Return the (x, y) coordinate for the center point of the cell that contains the specified text.  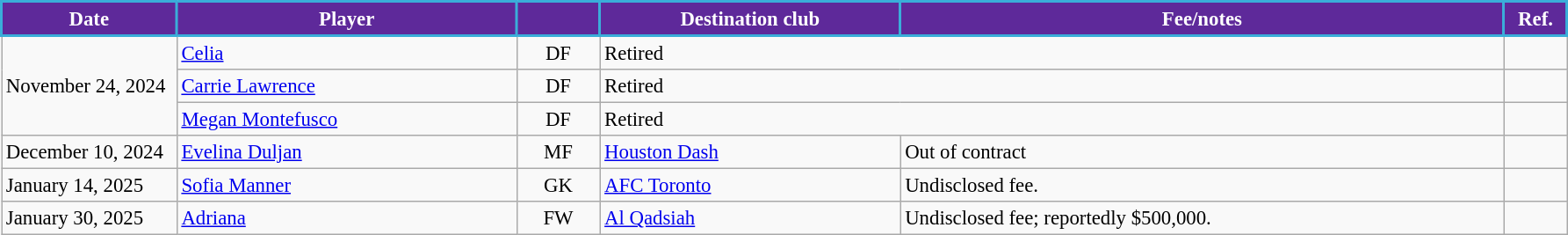
Sofia Manner (346, 186)
January 14, 2025 (90, 186)
AFC Toronto (750, 186)
MF (559, 152)
GK (559, 186)
Houston Dash (750, 152)
December 10, 2024 (90, 152)
Out of contract (1202, 152)
Carrie Lawrence (346, 86)
Undisclosed fee. (1202, 186)
Destination club (750, 19)
Date (90, 19)
Ref. (1535, 19)
Megan Montefusco (346, 120)
Celia (346, 53)
Player (346, 19)
Fee/notes (1202, 19)
November 24, 2024 (90, 86)
Evelina Duljan (346, 152)
